Locate the cell with the specified text and output its (X, Y) center coordinate. 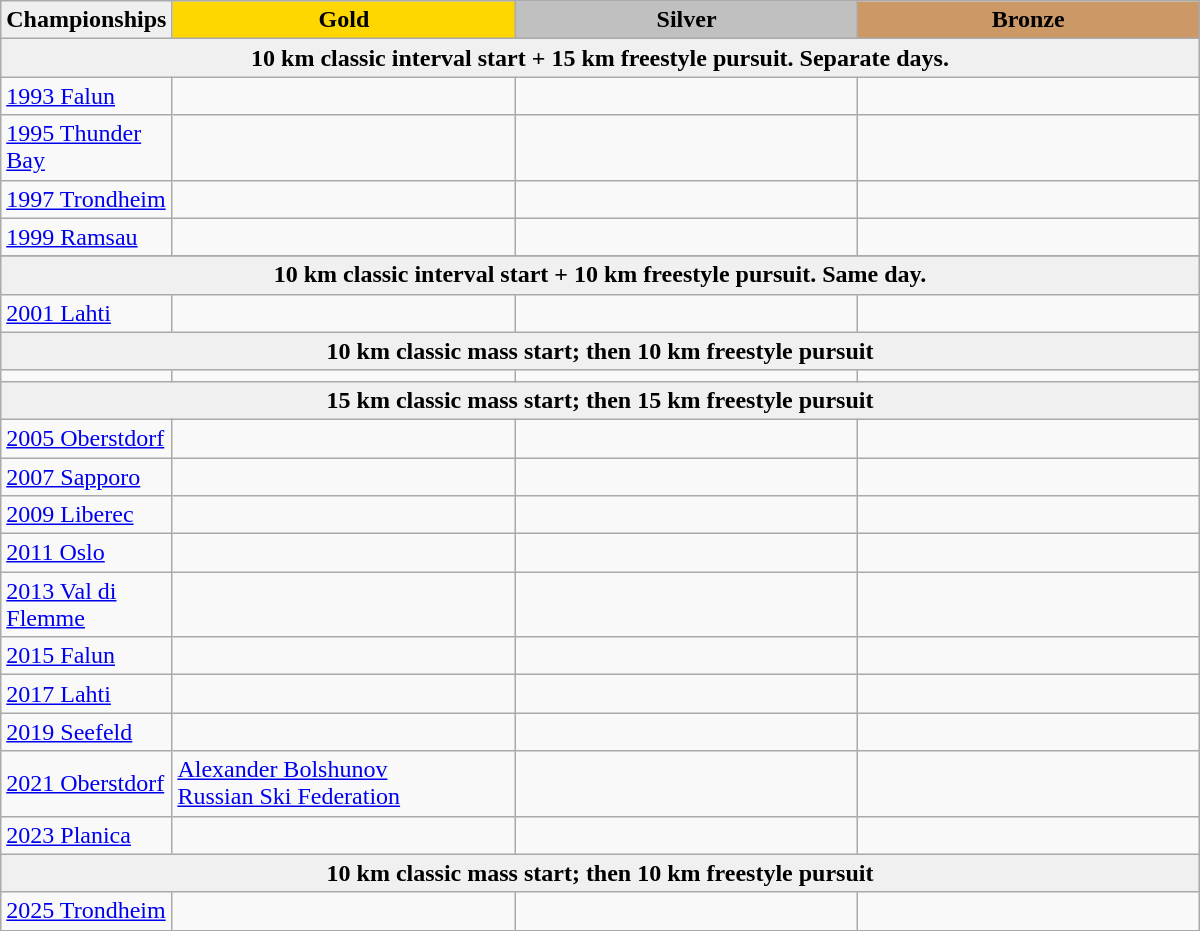
2023 Planica (86, 835)
2011 Oslo (86, 553)
2013 Val di Flemme (86, 604)
1997 Trondheim (86, 199)
Championships (86, 20)
2019 Seefeld (86, 732)
2007 Sapporo (86, 477)
Gold (344, 20)
2005 Oberstdorf (86, 438)
1999 Ramsau (86, 237)
Bronze (1028, 20)
10 km classic interval start + 10 km freestyle pursuit. Same day. (600, 275)
Silver (686, 20)
15 km classic mass start; then 15 km freestyle pursuit (600, 400)
Alexander Bolshunov Russian Ski Federation (344, 784)
1993 Falun (86, 96)
2025 Trondheim (86, 911)
2017 Lahti (86, 694)
2015 Falun (86, 656)
2009 Liberec (86, 515)
1995 Thunder Bay (86, 148)
2021 Oberstdorf (86, 784)
10 km classic interval start + 15 km freestyle pursuit. Separate days. (600, 58)
2001 Lahti (86, 313)
